Find where the given text appears and provide that cell's center as [X, Y] coordinate. 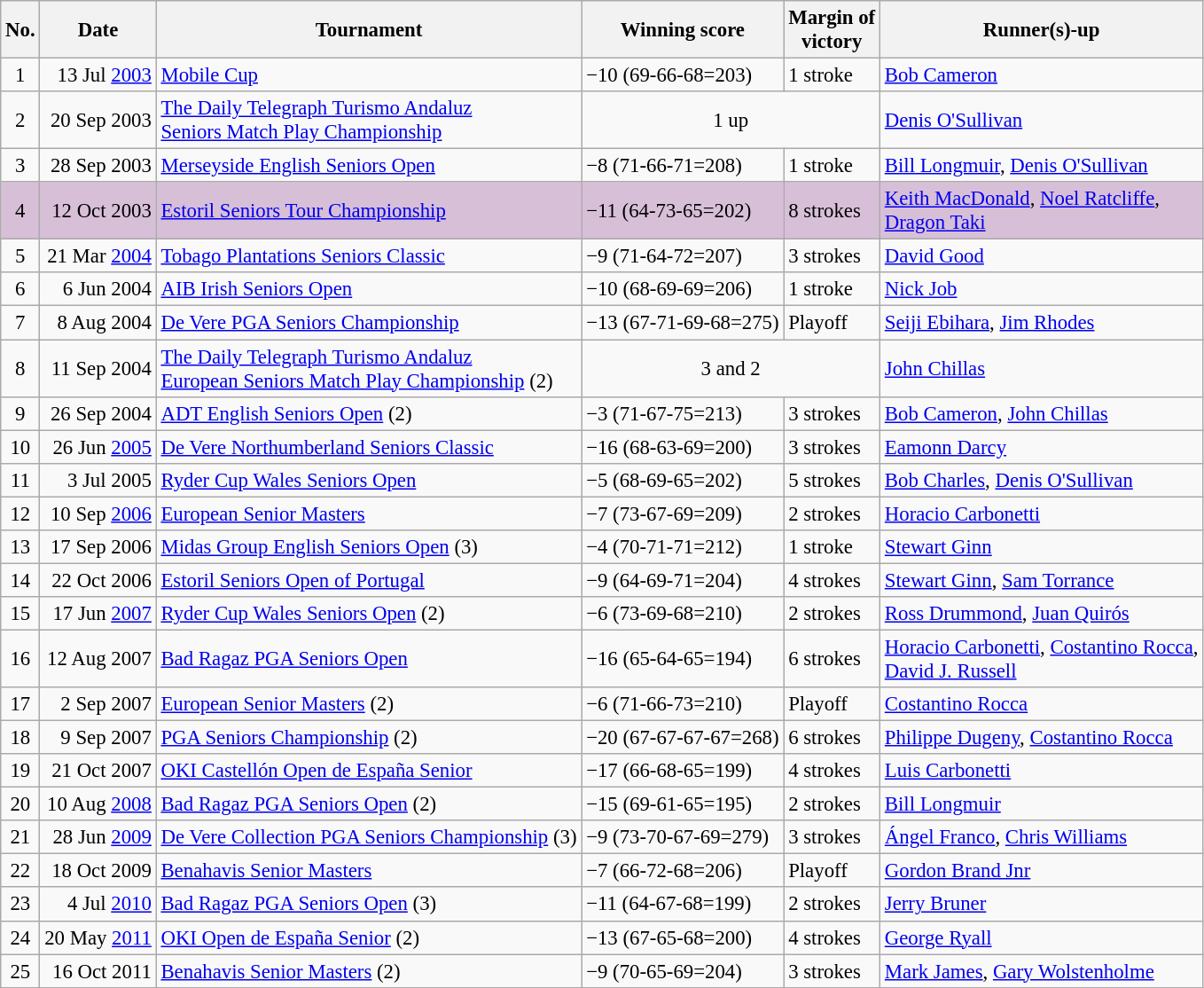
The Daily Telegraph Turismo AndaluzEuropean Seniors Match Play Championship (2) [369, 369]
Horacio Carbonetti, Costantino Rocca, David J. Russell [1042, 658]
17 Sep 2006 [98, 547]
8 Aug 2004 [98, 323]
−20 (67-67-67-67=268) [683, 738]
Eamonn Darcy [1042, 447]
11 Sep 2004 [98, 369]
ADT English Seniors Open (2) [369, 413]
−9 (73-70-67-69=279) [683, 837]
−7 (73-67-69=209) [683, 514]
21 Oct 2007 [98, 771]
−17 (66-68-65=199) [683, 771]
12 Oct 2003 [98, 211]
De Vere Northumberland Seniors Classic [369, 447]
OKI Castellón Open de España Senior [369, 771]
16 [20, 658]
George Ryall [1042, 937]
14 [20, 580]
−9 (70-65-69=204) [683, 971]
26 Jun 2005 [98, 447]
8 [20, 369]
Ryder Cup Wales Seniors Open (2) [369, 614]
Tobago Plantations Seniors Classic [369, 256]
5 strokes [832, 480]
2 Sep 2007 [98, 704]
−16 (65-64-65=194) [683, 658]
Keith MacDonald, Noel Ratcliffe, Dragon Taki [1042, 211]
De Vere Collection PGA Seniors Championship (3) [369, 837]
18 [20, 738]
Bob Cameron, John Chillas [1042, 413]
17 Jun 2007 [98, 614]
5 [20, 256]
20 Sep 2003 [98, 121]
Gordon Brand Jnr [1042, 871]
−13 (67-65-68=200) [683, 937]
20 May 2011 [98, 937]
10 Aug 2008 [98, 804]
11 [20, 480]
−3 (71-67-75=213) [683, 413]
13 [20, 547]
Date [98, 30]
Estoril Seniors Tour Championship [369, 211]
10 Sep 2006 [98, 514]
Jerry Bruner [1042, 905]
9 [20, 413]
−10 (69-66-68=203) [683, 75]
−13 (67-71-69-68=275) [683, 323]
PGA Seniors Championship (2) [369, 738]
Bad Ragaz PGA Seniors Open [369, 658]
Stewart Ginn [1042, 547]
Horacio Carbonetti [1042, 514]
12 [20, 514]
Bill Longmuir, Denis O'Sullivan [1042, 166]
Ryder Cup Wales Seniors Open [369, 480]
European Senior Masters [369, 514]
3 Jul 2005 [98, 480]
Nick Job [1042, 290]
4 Jul 2010 [98, 905]
−4 (70-71-71=212) [683, 547]
23 [20, 905]
Ross Drummond, Juan Quirós [1042, 614]
Estoril Seniors Open of Portugal [369, 580]
−11 (64-73-65=202) [683, 211]
21 [20, 837]
European Senior Masters (2) [369, 704]
Mobile Cup [369, 75]
Tournament [369, 30]
28 Sep 2003 [98, 166]
Bob Charles, Denis O'Sullivan [1042, 480]
De Vere PGA Seniors Championship [369, 323]
21 Mar 2004 [98, 256]
−8 (71-66-71=208) [683, 166]
−6 (73-69-68=210) [683, 614]
6 Jun 2004 [98, 290]
1 [20, 75]
−7 (66-72-68=206) [683, 871]
9 Sep 2007 [98, 738]
−6 (71-66-73=210) [683, 704]
Midas Group English Seniors Open (3) [369, 547]
Philippe Dugeny, Costantino Rocca [1042, 738]
3 and 2 [731, 369]
8 strokes [832, 211]
−9 (71-64-72=207) [683, 256]
The Daily Telegraph Turismo AndaluzSeniors Match Play Championship [369, 121]
David Good [1042, 256]
Winning score [683, 30]
7 [20, 323]
Stewart Ginn, Sam Torrance [1042, 580]
16 Oct 2011 [98, 971]
12 Aug 2007 [98, 658]
No. [20, 30]
Seiji Ebihara, Jim Rhodes [1042, 323]
Bad Ragaz PGA Seniors Open (2) [369, 804]
−11 (64-67-68=199) [683, 905]
17 [20, 704]
2 [20, 121]
22 Oct 2006 [98, 580]
−15 (69-61-65=195) [683, 804]
−9 (64-69-71=204) [683, 580]
Benahavis Senior Masters [369, 871]
OKI Open de España Senior (2) [369, 937]
Ángel Franco, Chris Williams [1042, 837]
19 [20, 771]
1 up [731, 121]
Luis Carbonetti [1042, 771]
Margin ofvictory [832, 30]
Costantino Rocca [1042, 704]
6 [20, 290]
Denis O'Sullivan [1042, 121]
Bad Ragaz PGA Seniors Open (3) [369, 905]
22 [20, 871]
10 [20, 447]
Mark James, Gary Wolstenholme [1042, 971]
20 [20, 804]
Benahavis Senior Masters (2) [369, 971]
John Chillas [1042, 369]
26 Sep 2004 [98, 413]
28 Jun 2009 [98, 837]
−16 (68-63-69=200) [683, 447]
15 [20, 614]
Bob Cameron [1042, 75]
−5 (68-69-65=202) [683, 480]
18 Oct 2009 [98, 871]
−10 (68-69-69=206) [683, 290]
3 [20, 166]
25 [20, 971]
Bill Longmuir [1042, 804]
13 Jul 2003 [98, 75]
Merseyside English Seniors Open [369, 166]
4 [20, 211]
AIB Irish Seniors Open [369, 290]
24 [20, 937]
Runner(s)-up [1042, 30]
